Return the (X, Y) coordinate for the center point of the cell that contains the specified text.  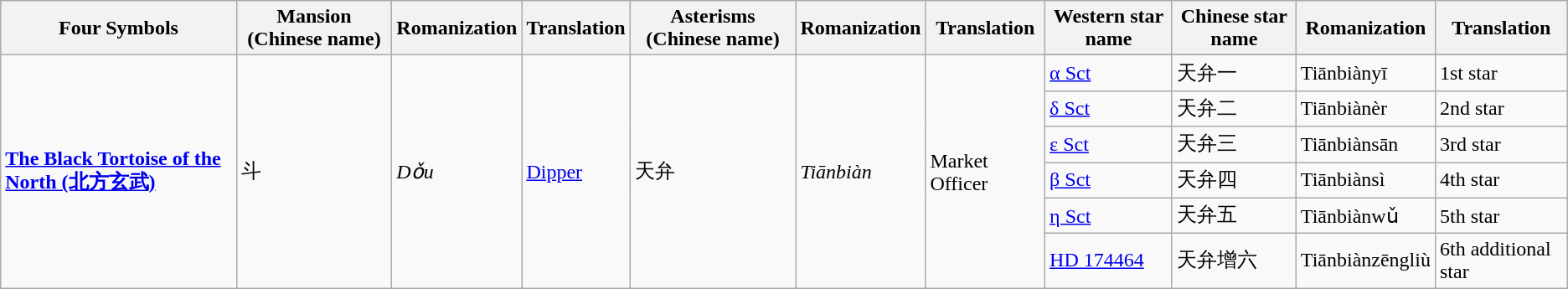
天弁一 (1234, 74)
天弁三 (1234, 144)
Tiānbiànèr (1365, 109)
Dǒu (457, 172)
1st star (1501, 74)
Tiānbiànyī (1365, 74)
ε Sct (1109, 144)
2nd star (1501, 109)
Tiānbiànsān (1365, 144)
Tiānbiànsì (1365, 181)
5th star (1501, 216)
天弁五 (1234, 216)
Western star name (1109, 28)
3rd star (1501, 144)
δ Sct (1109, 109)
Market Officer (985, 172)
Four Symbols (119, 28)
Chinese star name (1234, 28)
η Sct (1109, 216)
天弁四 (1234, 181)
Mansion (Chinese name) (314, 28)
β Sct (1109, 181)
The Black Tortoise of the North (北方玄武) (119, 172)
天弁增六 (1234, 261)
Tiānbiànzēngliù (1365, 261)
天弁二 (1234, 109)
Tiānbiànwǔ (1365, 216)
6th additional star (1501, 261)
天弁 (713, 172)
Asterisms (Chinese name) (713, 28)
斗 (314, 172)
Dipper (576, 172)
HD 174464 (1109, 261)
α Sct (1109, 74)
4th star (1501, 181)
Tiānbiàn (861, 172)
